Extract the [x, y] coordinate from the center of the cell holding the provided text.  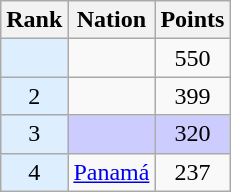
Panamá [112, 172]
Rank [34, 20]
Nation [112, 20]
399 [192, 96]
320 [192, 134]
3 [34, 134]
550 [192, 58]
Points [192, 20]
237 [192, 172]
4 [34, 172]
2 [34, 96]
